Pinpoint the cell where the given text exists, returning its (x, y) midpoint coordinate. 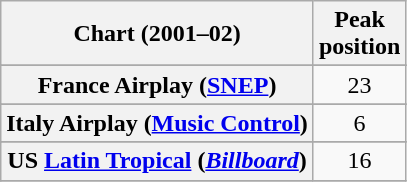
France Airplay (SNEP) (158, 85)
Chart (2001–02) (158, 34)
23 (359, 85)
16 (359, 161)
Peakposition (359, 34)
6 (359, 123)
US Latin Tropical (Billboard) (158, 161)
Italy Airplay (Music Control) (158, 123)
